Return [x, y] of the center of cell containing provided text 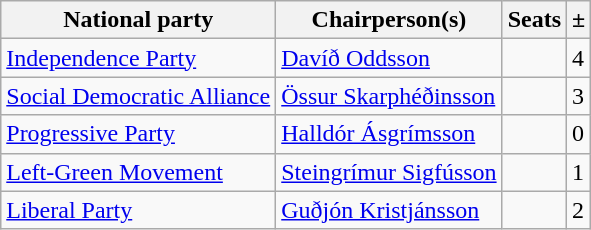
Progressive Party [138, 134]
National party [138, 20]
0 [579, 134]
Social Democratic Alliance [138, 96]
Halldór Ásgrímsson [389, 134]
Chairperson(s) [389, 20]
Seats [534, 20]
± [579, 20]
Össur Skarphéðinsson [389, 96]
Independence Party [138, 58]
Steingrímur Sigfússon [389, 172]
Guðjón Kristjánsson [389, 210]
Left-Green Movement [138, 172]
4 [579, 58]
Liberal Party [138, 210]
Davíð Oddsson [389, 58]
3 [579, 96]
2 [579, 210]
1 [579, 172]
